Detect which cell encompasses the target text, then output its [X, Y] center coordinate. 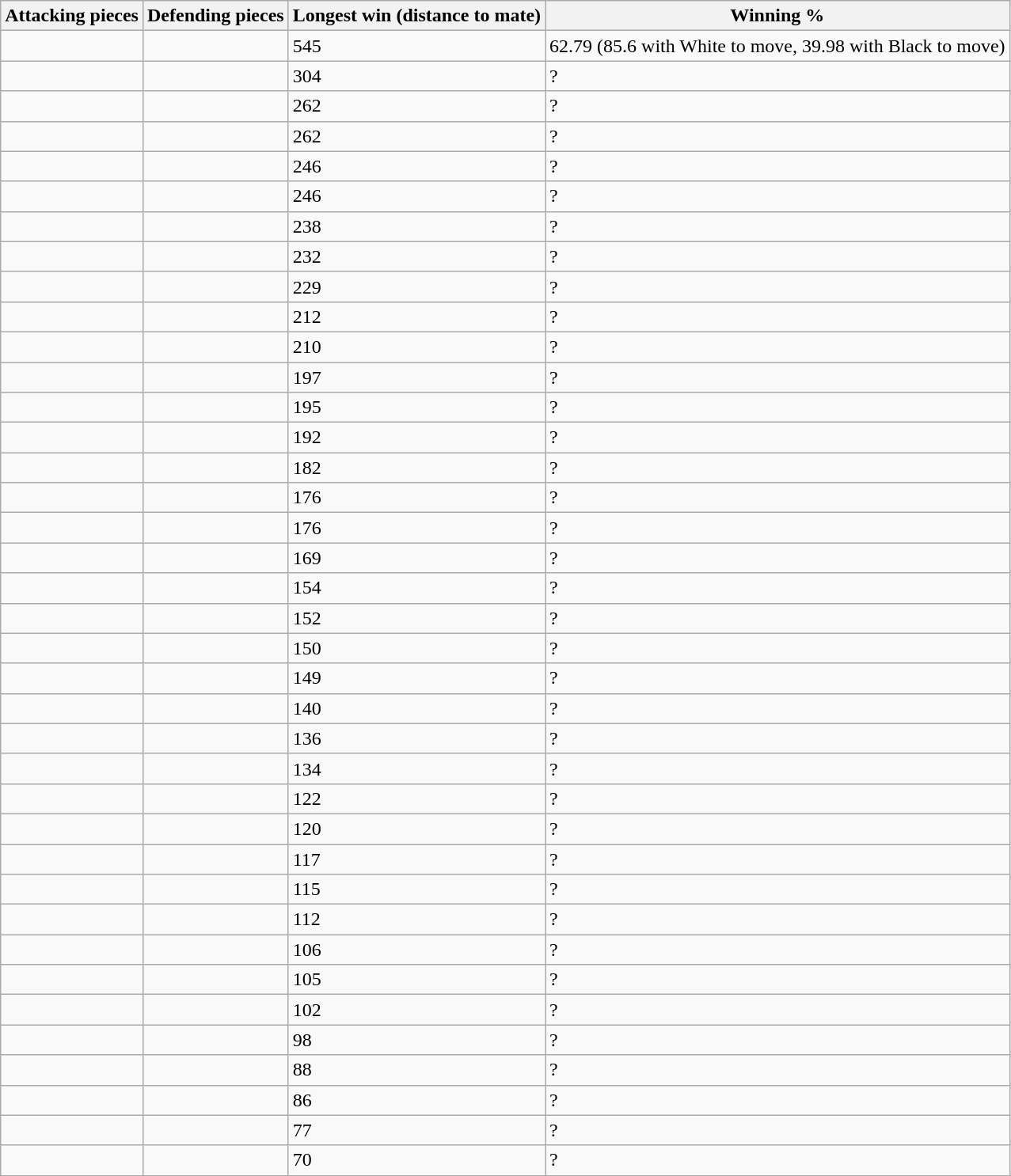
169 [416, 558]
117 [416, 859]
Longest win (distance to mate) [416, 16]
115 [416, 890]
195 [416, 408]
106 [416, 950]
238 [416, 226]
152 [416, 618]
Attacking pieces [72, 16]
229 [416, 286]
197 [416, 377]
545 [416, 46]
62.79 (85.6 with White to move, 39.98 with Black to move) [777, 46]
86 [416, 1100]
98 [416, 1040]
182 [416, 468]
136 [416, 738]
212 [416, 317]
149 [416, 678]
192 [416, 438]
210 [416, 347]
154 [416, 588]
140 [416, 708]
Defending pieces [215, 16]
70 [416, 1160]
304 [416, 76]
232 [416, 256]
102 [416, 1010]
77 [416, 1130]
120 [416, 829]
Winning % [777, 16]
88 [416, 1070]
134 [416, 768]
150 [416, 648]
112 [416, 920]
122 [416, 799]
105 [416, 980]
